Pinpoint the cell where the given text exists, returning its (X, Y) midpoint coordinate. 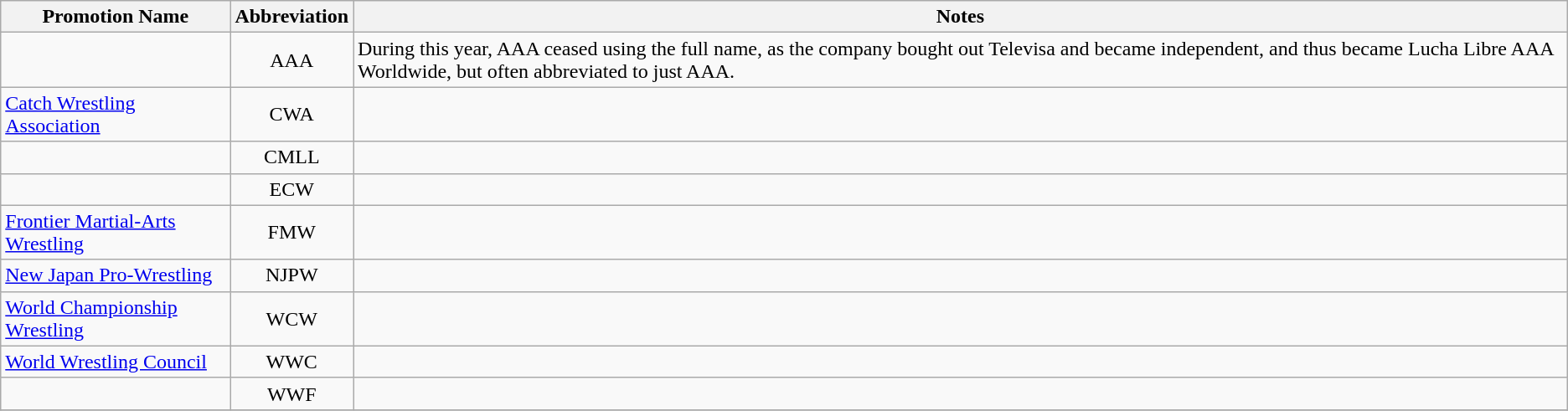
WCW (291, 318)
CWA (291, 114)
World Wrestling Council (116, 362)
FMW (291, 233)
Frontier Martial-Arts Wrestling (116, 233)
WWC (291, 362)
Promotion Name (116, 17)
Catch Wrestling Association (116, 114)
New Japan Pro-Wrestling (116, 275)
AAA (291, 60)
CMLL (291, 157)
Abbreviation (291, 17)
Notes (961, 17)
NJPW (291, 275)
WWF (291, 393)
ECW (291, 189)
World Championship Wrestling (116, 318)
